Return (X, Y) of the center of cell containing provided text 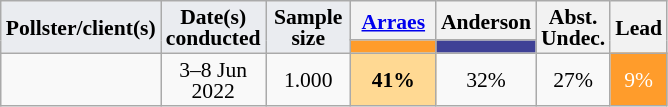
9% (638, 79)
27% (573, 79)
Pollster/client(s) (81, 27)
Arraes (394, 20)
41% (394, 79)
Samplesize (308, 27)
Abst.Undec. (573, 27)
Anderson (486, 20)
1.000 (308, 79)
3–8 Jun 2022 (214, 79)
Lead (638, 27)
Date(s) conducted (214, 27)
32% (486, 79)
